Detect which cell encompasses the target text, then output its (x, y) center coordinate. 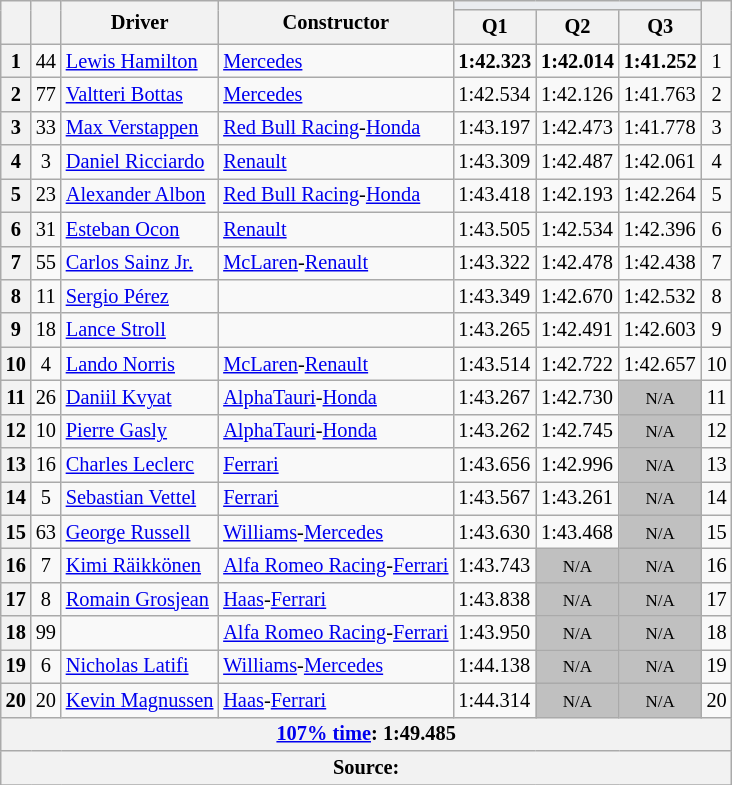
Constructor (336, 22)
1:41.778 (660, 128)
1:42.532 (660, 296)
Kevin Magnussen (140, 700)
1:42.745 (578, 431)
Carlos Sainz Jr. (140, 263)
77 (46, 94)
Max Verstappen (140, 128)
1:42.014 (578, 61)
Driver (140, 22)
1:43.265 (494, 330)
1:43.950 (494, 633)
Kimi Räikkönen (140, 565)
Sebastian Vettel (140, 498)
1:42.657 (660, 364)
Q3 (660, 27)
Valtteri Bottas (140, 94)
1:43.197 (494, 128)
44 (46, 61)
99 (46, 633)
1:42.126 (578, 94)
Charles Leclerc (140, 465)
1:42.996 (578, 465)
Esteban Ocon (140, 229)
1:43.567 (494, 498)
1:43.514 (494, 364)
1:43.267 (494, 397)
1:43.322 (494, 263)
1:42.438 (660, 263)
Lewis Hamilton (140, 61)
1:42.491 (578, 330)
31 (46, 229)
Pierre Gasly (140, 431)
Daniel Ricciardo (140, 162)
Lance Stroll (140, 330)
1:44.138 (494, 666)
1:42.487 (578, 162)
Q1 (494, 27)
1:43.468 (578, 532)
1:43.262 (494, 431)
George Russell (140, 532)
Sergio Pérez (140, 296)
1:42.722 (578, 364)
1:41.763 (660, 94)
1:42.473 (578, 128)
1:42.670 (578, 296)
1:42.323 (494, 61)
Lando Norris (140, 364)
1:42.193 (578, 195)
1:42.396 (660, 229)
26 (46, 397)
107% time: 1:49.485 (366, 734)
55 (46, 263)
1:43.505 (494, 229)
1:44.314 (494, 700)
Daniil Kvyat (140, 397)
63 (46, 532)
Alexander Albon (140, 195)
Nicholas Latifi (140, 666)
1:43.743 (494, 565)
33 (46, 128)
1:41.252 (660, 61)
1:43.309 (494, 162)
1:42.603 (660, 330)
1:43.656 (494, 465)
1:43.630 (494, 532)
1:42.730 (578, 397)
1:43.418 (494, 195)
Q2 (578, 27)
Source: (366, 767)
Romain Grosjean (140, 599)
23 (46, 195)
1:43.349 (494, 296)
1:43.261 (578, 498)
1:42.478 (578, 263)
1:43.838 (494, 599)
1:42.264 (660, 195)
1:42.061 (660, 162)
